For the text-containing cell, return its midpoint in [X, Y] coordinate format. 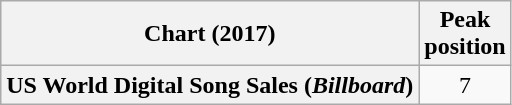
Peakposition [465, 34]
Chart (2017) [210, 34]
7 [465, 85]
US World Digital Song Sales (Billboard) [210, 85]
